Find where the given text appears and provide that cell's center as [X, Y] coordinate. 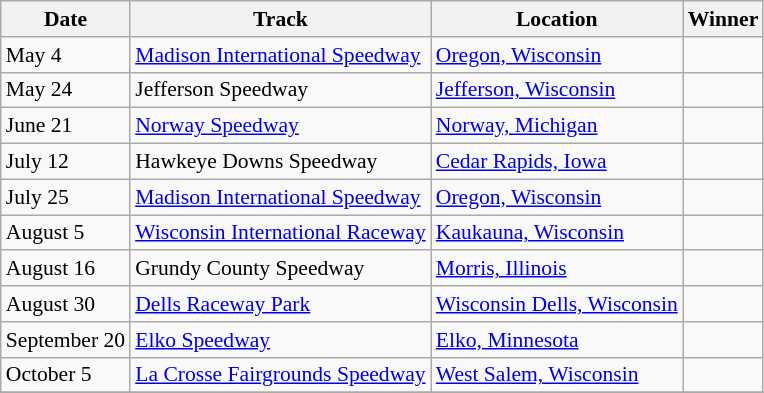
May 24 [66, 90]
September 20 [66, 340]
Kaukauna, Wisconsin [557, 233]
Elko, Minnesota [557, 340]
October 5 [66, 375]
Jefferson, Wisconsin [557, 90]
June 21 [66, 126]
Wisconsin International Raceway [280, 233]
Norway Speedway [280, 126]
West Salem, Wisconsin [557, 375]
Dells Raceway Park [280, 304]
Hawkeye Downs Speedway [280, 162]
Jefferson Speedway [280, 90]
August 30 [66, 304]
Elko Speedway [280, 340]
Date [66, 19]
Track [280, 19]
August 5 [66, 233]
August 16 [66, 269]
July 12 [66, 162]
Grundy County Speedway [280, 269]
July 25 [66, 197]
Winner [724, 19]
May 4 [66, 55]
Wisconsin Dells, Wisconsin [557, 304]
Morris, Illinois [557, 269]
Cedar Rapids, Iowa [557, 162]
La Crosse Fairgrounds Speedway [280, 375]
Norway, Michigan [557, 126]
Location [557, 19]
